Extract the [x, y] coordinate from the center of the cell holding the provided text.  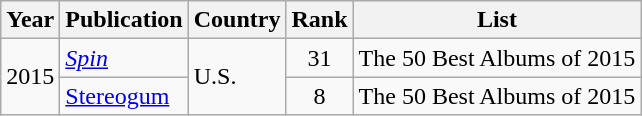
8 [320, 96]
Stereogum [124, 96]
U.S. [237, 77]
Year [30, 20]
Spin [124, 58]
List [497, 20]
31 [320, 58]
Rank [320, 20]
Country [237, 20]
2015 [30, 77]
Publication [124, 20]
